Return [x, y] of the center of cell containing provided text 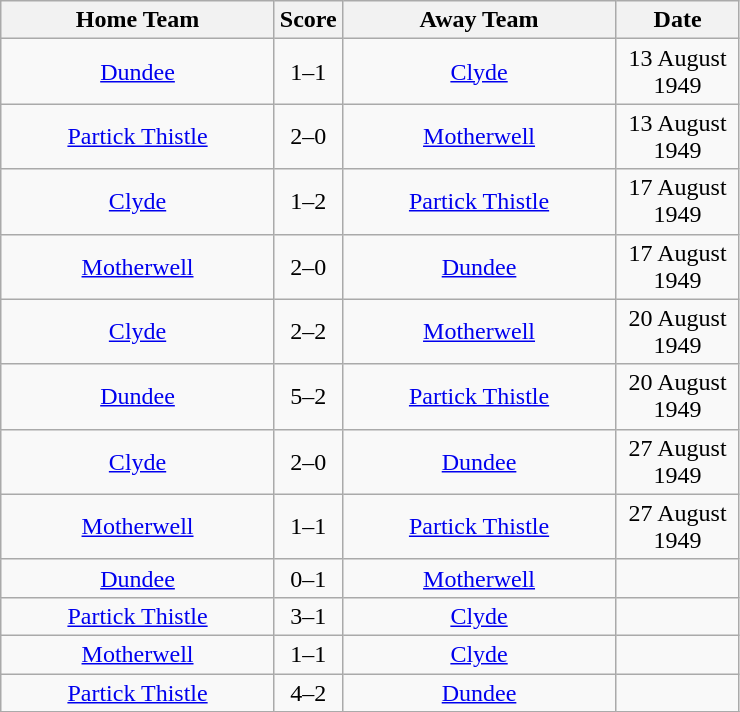
3–1 [308, 616]
5–2 [308, 396]
Date [678, 20]
4–2 [308, 693]
Home Team [138, 20]
2–2 [308, 332]
0–1 [308, 578]
Away Team [479, 20]
1–2 [308, 202]
Score [308, 20]
